Capture the cell that displays the provided text and extract its [x, y] central coordinate. 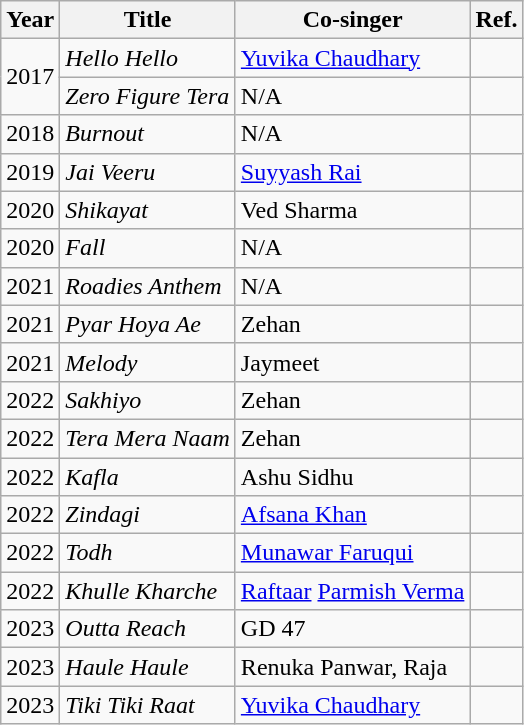
Zero Figure Tera [148, 96]
Outta Reach [148, 629]
Co-singer [352, 20]
Jaymeet [352, 362]
Roadies Anthem [148, 286]
Afsana Khan [352, 515]
Sakhiyo [148, 400]
Ved Sharma [352, 210]
Melody [148, 362]
Ashu Sidhu [352, 477]
Kafla [148, 477]
Tera Mera Naam [148, 438]
GD 47 [352, 629]
2019 [30, 172]
Shikayat [148, 210]
Renuka Panwar, Raja [352, 667]
Haule Haule [148, 667]
Zindagi [148, 515]
Raftaar Parmish Verma [352, 591]
Pyar Hoya Ae [148, 324]
Fall [148, 248]
2017 [30, 77]
Todh [148, 553]
Year [30, 20]
Ref. [496, 20]
Jai Veeru [148, 172]
2018 [30, 134]
Tiki Tiki Raat [148, 705]
Khulle Kharche [148, 591]
Title [148, 20]
Hello Hello [148, 58]
Suyyash Rai [352, 172]
Munawar Faruqui [352, 553]
Burnout [148, 134]
